Pinpoint the cell where the given text exists, returning its (x, y) midpoint coordinate. 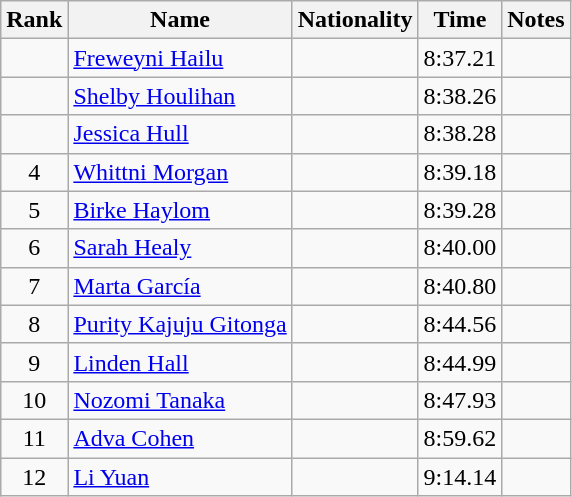
8:39.18 (460, 172)
Shelby Houlihan (180, 96)
8:47.93 (460, 400)
Purity Kajuju Gitonga (180, 324)
8:40.80 (460, 286)
7 (34, 286)
Notes (536, 20)
8:40.00 (460, 248)
Adva Cohen (180, 438)
8:38.26 (460, 96)
Linden Hall (180, 362)
Marta García (180, 286)
8:59.62 (460, 438)
10 (34, 400)
Jessica Hull (180, 134)
Time (460, 20)
Li Yuan (180, 477)
8:39.28 (460, 210)
12 (34, 477)
11 (34, 438)
8:38.28 (460, 134)
6 (34, 248)
4 (34, 172)
5 (34, 210)
Birke Haylom (180, 210)
8:44.99 (460, 362)
Nationality (355, 20)
Sarah Healy (180, 248)
Rank (34, 20)
Whittni Morgan (180, 172)
9:14.14 (460, 477)
8:37.21 (460, 58)
Freweyni Hailu (180, 58)
Nozomi Tanaka (180, 400)
9 (34, 362)
8:44.56 (460, 324)
8 (34, 324)
Name (180, 20)
